Return the [x, y] coordinate for the center point of the cell that contains the specified text.  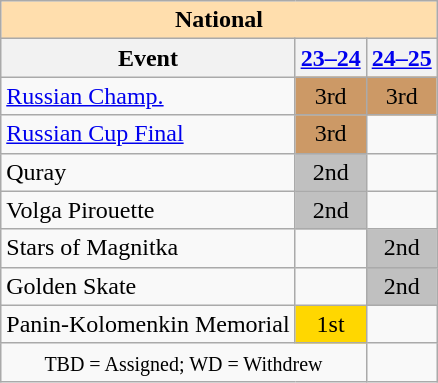
TBD = Assigned; WD = Withdrew [184, 362]
Russian Cup Final [148, 134]
1st [330, 324]
Stars of Magnitka [148, 248]
Panin-Kolomenkin Memorial [148, 324]
Russian Champ. [148, 96]
24–25 [402, 58]
Event [148, 58]
National [219, 20]
Golden Skate [148, 286]
Volga Pirouette [148, 210]
Quray [148, 172]
23–24 [330, 58]
